Search for the cell housing the specified text and yield its [x, y] center coordinate. 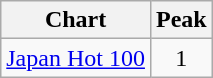
Peak [181, 20]
1 [181, 58]
Chart [76, 20]
Japan Hot 100 [76, 58]
